Determine the (x, y) coordinate at the center of the cell enclosing the given text.  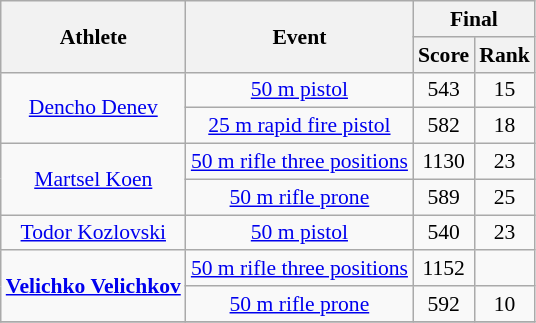
Final (474, 19)
18 (504, 126)
Event (300, 36)
10 (504, 304)
543 (444, 90)
582 (444, 126)
15 (504, 90)
1130 (444, 162)
Martsel Koen (94, 180)
589 (444, 197)
Athlete (94, 36)
Dencho Denev (94, 108)
25 (504, 197)
Score (444, 55)
25 m rapid fire pistol (300, 126)
592 (444, 304)
1152 (444, 269)
Velichko Velichkov (94, 286)
540 (444, 233)
Todor Kozlovski (94, 233)
Rank (504, 55)
